Output the (X, Y) coordinate of the center of the cell containing the given text.  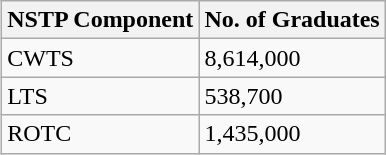
ROTC (100, 134)
No. of Graduates (292, 20)
LTS (100, 96)
538,700 (292, 96)
8,614,000 (292, 58)
CWTS (100, 58)
1,435,000 (292, 134)
NSTP Component (100, 20)
